Scan for the cell matching the given text and deliver its [x, y] coordinate at center. 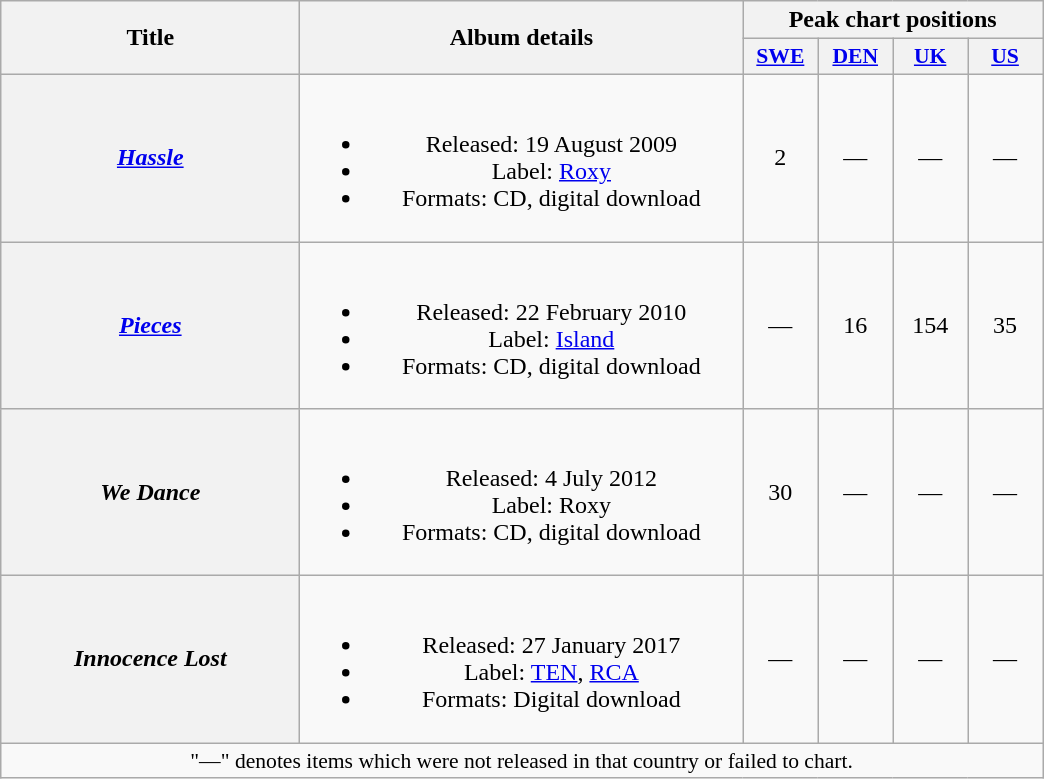
35 [1006, 326]
Innocence Lost [150, 660]
Hassle [150, 158]
US [1006, 57]
Released: 19 August 2009Label: RoxyFormats: CD, digital download [522, 158]
30 [780, 492]
2 [780, 158]
16 [856, 326]
154 [930, 326]
Peak chart positions [893, 20]
Released: 4 July 2012Label: RoxyFormats: CD, digital download [522, 492]
Released: 22 February 2010Label: IslandFormats: CD, digital download [522, 326]
Title [150, 38]
Released: 27 January 2017Label: TEN, RCAFormats: Digital download [522, 660]
"—" denotes items which were not released in that country or failed to chart. [522, 761]
Album details [522, 38]
DEN [856, 57]
UK [930, 57]
Pieces [150, 326]
SWE [780, 57]
We Dance [150, 492]
